Detect which cell encompasses the target text, then output its [x, y] center coordinate. 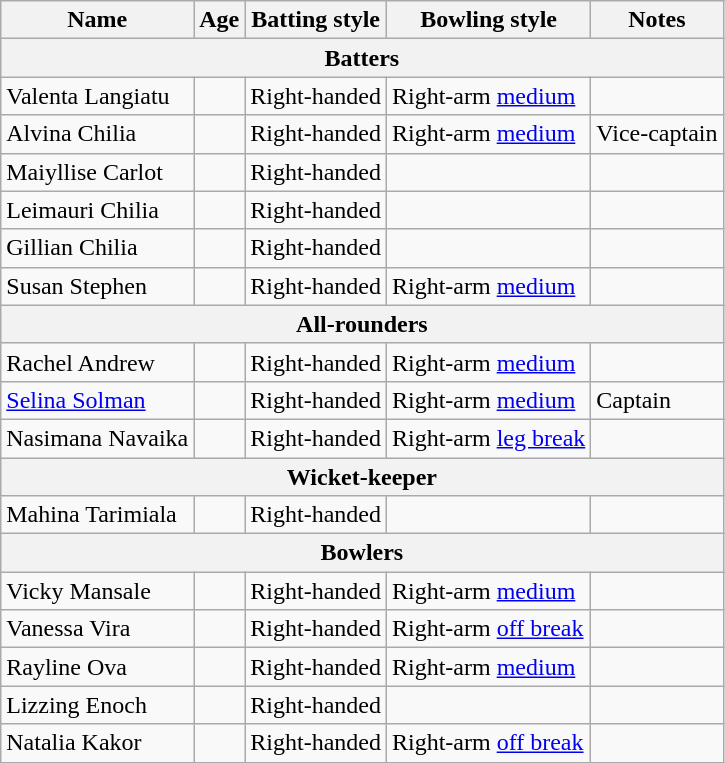
Valenta Langiatu [98, 96]
Bowling style [488, 20]
Mahina Tarimiala [98, 515]
Notes [657, 20]
Maiyllise Carlot [98, 172]
Name [98, 20]
Right-arm leg break [488, 438]
Bowlers [362, 553]
Natalia Kakor [98, 743]
Vicky Mansale [98, 591]
All-rounders [362, 324]
Nasimana Navaika [98, 438]
Selina Solman [98, 400]
Lizzing Enoch [98, 705]
Rachel Andrew [98, 362]
Gillian Chilia [98, 248]
Alvina Chilia [98, 134]
Rayline Ova [98, 667]
Batters [362, 58]
Wicket-keeper [362, 477]
Vice-captain [657, 134]
Leimauri Chilia [98, 210]
Batting style [316, 20]
Captain [657, 400]
Age [220, 20]
Vanessa Vira [98, 629]
Susan Stephen [98, 286]
